From the cell containing the given text, extract its center point as (X, Y) coordinate. 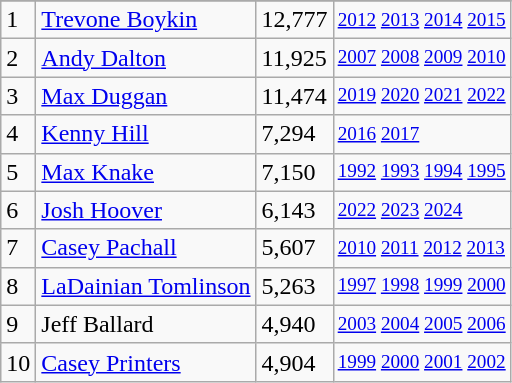
Trevone Boykin (146, 20)
2012 2013 2014 2015 (422, 20)
Kenny Hill (146, 134)
Andy Dalton (146, 58)
12,777 (294, 20)
2010 2011 2012 2013 (422, 248)
4 (18, 134)
2019 2020 2021 2022 (422, 96)
5,263 (294, 286)
9 (18, 324)
4,904 (294, 362)
3 (18, 96)
11,474 (294, 96)
11,925 (294, 58)
Josh Hoover (146, 210)
Jeff Ballard (146, 324)
7,150 (294, 172)
2022 2023 2024 (422, 210)
2003 2004 2005 2006 (422, 324)
1997 1998 1999 2000 (422, 286)
2007 2008 2009 2010 (422, 58)
Max Duggan (146, 96)
6,143 (294, 210)
1 (18, 20)
5 (18, 172)
LaDainian Tomlinson (146, 286)
10 (18, 362)
7,294 (294, 134)
1999 2000 2001 2002 (422, 362)
Casey Printers (146, 362)
1992 1993 1994 1995 (422, 172)
7 (18, 248)
2016 2017 (422, 134)
Max Knake (146, 172)
2 (18, 58)
6 (18, 210)
8 (18, 286)
4,940 (294, 324)
Casey Pachall (146, 248)
5,607 (294, 248)
